Locate the cell with the specified text and output its (X, Y) center coordinate. 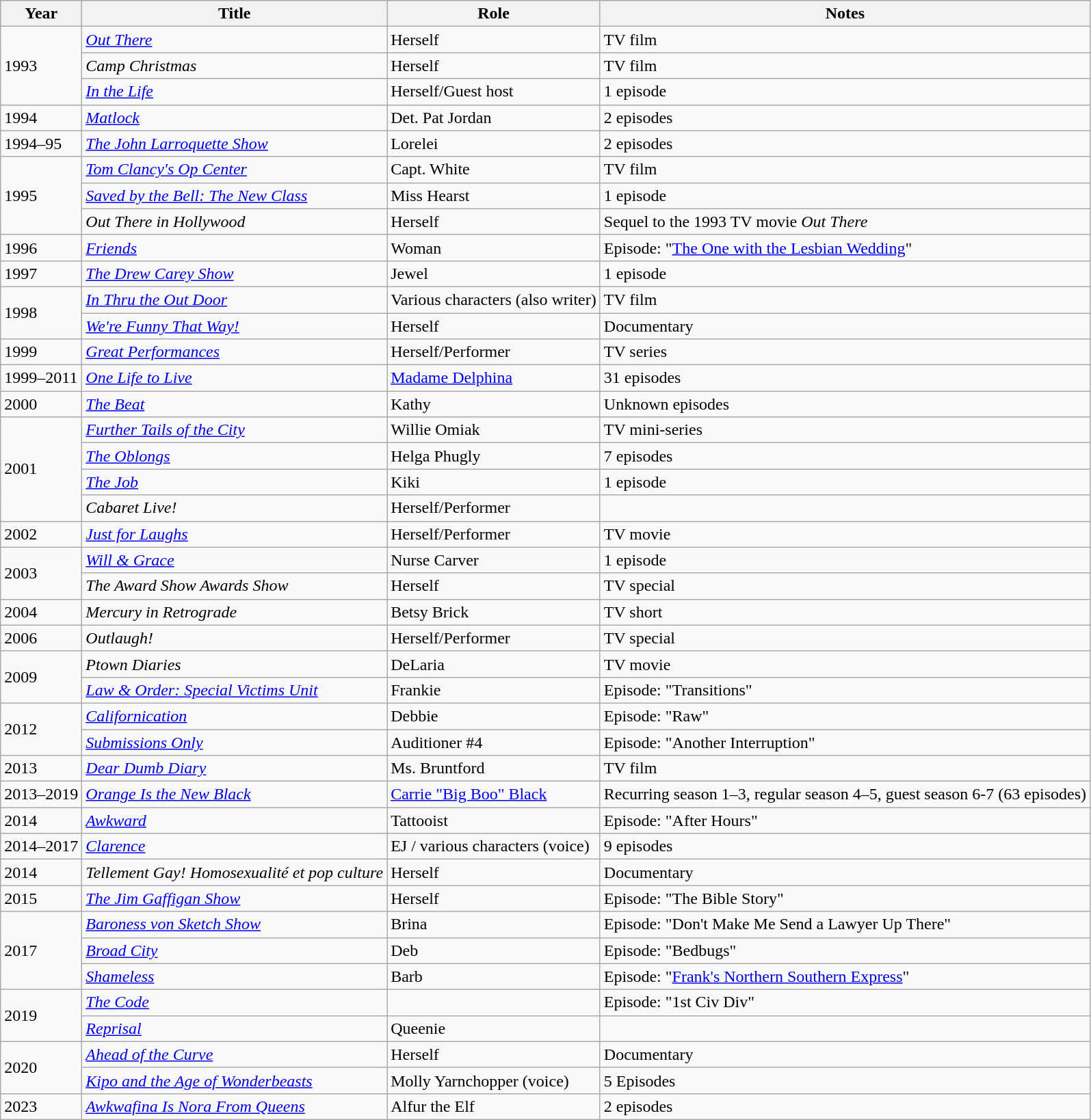
Kiki (494, 482)
Camp Christmas (235, 66)
Jewel (494, 274)
Law & Order: Special Victims Unit (235, 690)
Det. Pat Jordan (494, 118)
Friends (235, 248)
Will & Grace (235, 560)
Californication (235, 716)
Herself/Guest host (494, 92)
Kipo and the Age of Wonderbeasts (235, 1080)
2006 (41, 638)
1994 (41, 118)
Awkward (235, 821)
Episode: "Transitions" (845, 690)
Ms. Bruntford (494, 769)
Baroness von Sketch Show (235, 924)
Deb (494, 950)
Sequel to the 1993 TV movie Out There (845, 222)
Shameless (235, 976)
1997 (41, 274)
9 episodes (845, 846)
The Award Show Awards Show (235, 586)
1999–2011 (41, 378)
Submissions Only (235, 742)
Nurse Carver (494, 560)
Orange Is the New Black (235, 795)
2013 (41, 769)
2000 (41, 404)
Betsy Brick (494, 612)
2014–2017 (41, 846)
Miss Hearst (494, 196)
2001 (41, 469)
Just for Laughs (235, 534)
One Life to Live (235, 378)
The Job (235, 482)
Alfur the Elf (494, 1106)
Out There in Hollywood (235, 222)
Dear Dumb Diary (235, 769)
In Thru the Out Door (235, 299)
Episode: "The One with the Lesbian Wedding" (845, 248)
We're Funny That Way! (235, 326)
EJ / various characters (voice) (494, 846)
The Beat (235, 404)
Out There (235, 40)
Reprisal (235, 1028)
2023 (41, 1106)
Frankie (494, 690)
Awkwafina Is Nora From Queens (235, 1106)
1995 (41, 196)
DeLaria (494, 664)
Tattooist (494, 821)
Episode: "Don't Make Me Send a Lawyer Up There" (845, 924)
1996 (41, 248)
Outlaugh! (235, 638)
2013–2019 (41, 795)
Title (235, 14)
Clarence (235, 846)
The John Larroquette Show (235, 144)
Episode: "The Bible Story" (845, 898)
Ptown Diaries (235, 664)
1999 (41, 352)
Broad City (235, 950)
Lorelei (494, 144)
Episode: "Raw" (845, 716)
Queenie (494, 1028)
Debbie (494, 716)
Carrie "Big Boo" Black (494, 795)
The Drew Carey Show (235, 274)
2012 (41, 729)
1994–95 (41, 144)
Molly Yarnchopper (voice) (494, 1080)
Matlock (235, 118)
7 episodes (845, 456)
Great Performances (235, 352)
2020 (41, 1067)
Year (41, 14)
1998 (41, 312)
2003 (41, 573)
Recurring season 1–3, regular season 4–5, guest season 6-7 (63 episodes) (845, 795)
The Jim Gaffigan Show (235, 898)
Willie Omiak (494, 430)
Further Tails of the City (235, 430)
Capt. White (494, 170)
In the Life (235, 92)
Brina (494, 924)
TV short (845, 612)
The Oblongs (235, 456)
Barb (494, 976)
Episode: "Frank's Northern Southern Express" (845, 976)
TV series (845, 352)
Role (494, 14)
Helga Phugly (494, 456)
Kathy (494, 404)
2004 (41, 612)
2002 (41, 534)
Tom Clancy's Op Center (235, 170)
Various characters (also writer) (494, 299)
2017 (41, 950)
The Code (235, 1002)
Episode: "After Hours" (845, 821)
1993 (41, 66)
Unknown episodes (845, 404)
Tellement Gay! Homosexualité et pop culture (235, 872)
2009 (41, 677)
Woman (494, 248)
Mercury in Retrograde (235, 612)
Ahead of the Curve (235, 1054)
Episode: "Another Interruption" (845, 742)
Saved by the Bell: The New Class (235, 196)
Madame Delphina (494, 378)
TV mini-series (845, 430)
5 Episodes (845, 1080)
Cabaret Live! (235, 508)
Notes (845, 14)
2019 (41, 1015)
2015 (41, 898)
Auditioner #4 (494, 742)
Episode: "1st Civ Div" (845, 1002)
Episode: "Bedbugs" (845, 950)
31 episodes (845, 378)
